Locate the cell with the specified text and output its (x, y) center coordinate. 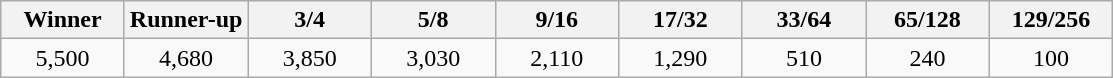
4,680 (186, 58)
3,030 (433, 58)
Runner-up (186, 20)
9/16 (557, 20)
3,850 (310, 58)
2,110 (557, 58)
240 (928, 58)
129/256 (1051, 20)
5/8 (433, 20)
Winner (63, 20)
100 (1051, 58)
33/64 (804, 20)
17/32 (681, 20)
5,500 (63, 58)
3/4 (310, 20)
510 (804, 58)
65/128 (928, 20)
1,290 (681, 58)
